Capture the cell that displays the provided text and extract its [x, y] central coordinate. 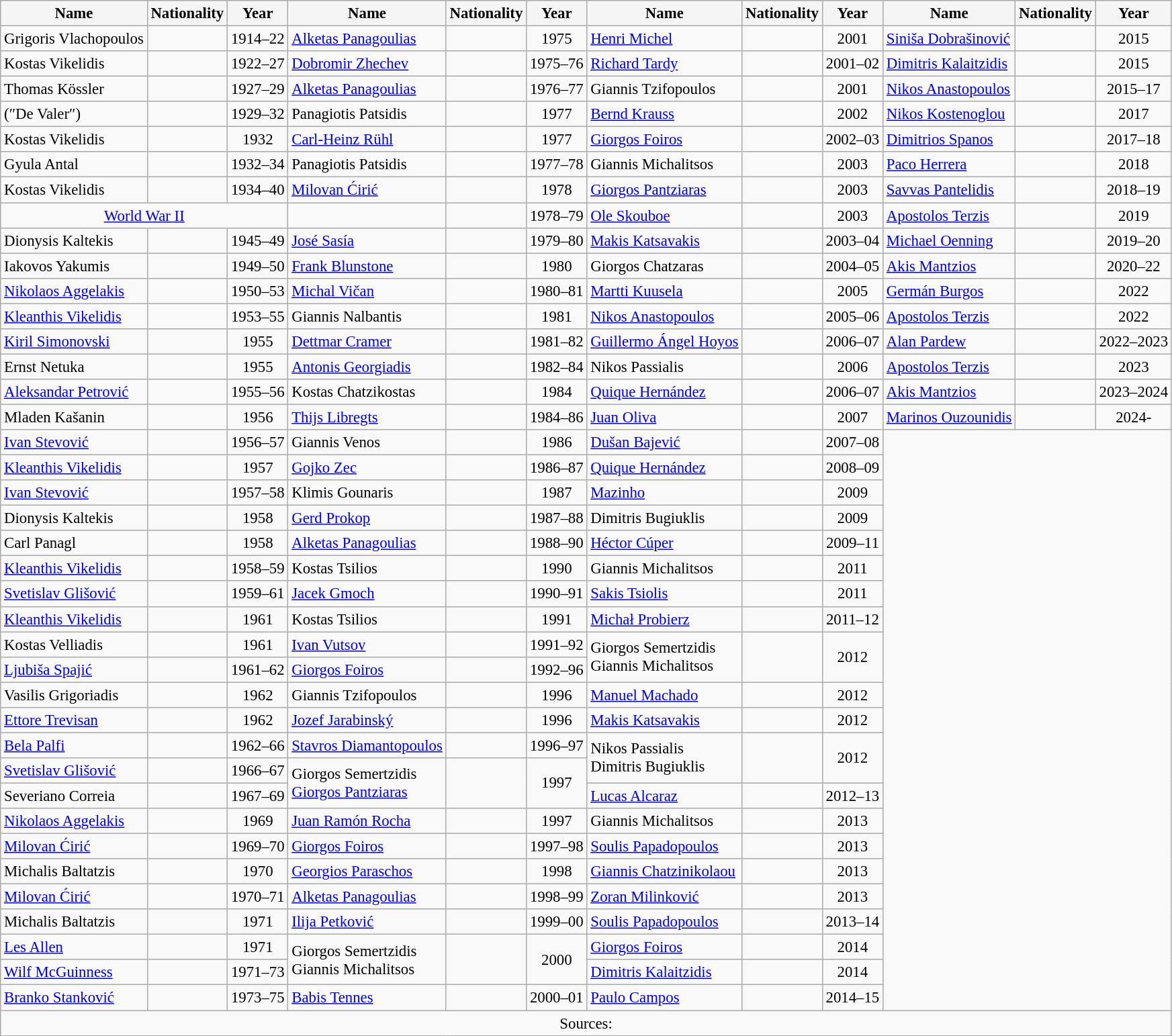
1966–67 [258, 771]
1975 [557, 39]
1961–62 [258, 669]
José Sasía [367, 240]
1980 [557, 266]
Nikos Kostenoglou [950, 114]
2014–15 [852, 998]
2019 [1134, 216]
Lucas Alcaraz [665, 796]
1984–86 [557, 417]
1976–77 [557, 89]
1950–53 [258, 291]
Paco Herrera [950, 164]
Henri Michel [665, 39]
Giannis Venos [367, 442]
World War II [144, 216]
2012–13 [852, 796]
Dettmar Cramer [367, 342]
Kiril Simonovski [74, 342]
1927–29 [258, 89]
2003–04 [852, 240]
1959–61 [258, 594]
Nikos PassialisDimitris Bugiuklis [665, 757]
2004–05 [852, 266]
Dušan Bajević [665, 442]
2006 [852, 367]
1990–91 [557, 594]
2002 [852, 114]
1956–57 [258, 442]
1958–59 [258, 569]
1992–96 [557, 669]
Gerd Prokop [367, 518]
Nikos Passialis [665, 367]
Giannis Nalbantis [367, 316]
1986 [557, 442]
1957 [258, 468]
2023–2024 [1134, 392]
Gyula Antal [74, 164]
Germán Burgos [950, 291]
Thomas Kössler [74, 89]
2018 [1134, 164]
1977–78 [557, 164]
1962–66 [258, 745]
Giorgos Semertzidis Giorgos Pantziaras [367, 783]
Gojko Zec [367, 468]
1957–58 [258, 493]
1988–90 [557, 543]
2000–01 [557, 998]
2024- [1134, 417]
2018–19 [1134, 190]
2007 [852, 417]
1970–71 [258, 897]
2011–12 [852, 619]
Vasilis Grigoriadis [74, 695]
1967–69 [258, 796]
Klimis Gounaris [367, 493]
Sakis Tsiolis [665, 594]
1981–82 [557, 342]
Carl Panagl [74, 543]
1987 [557, 493]
1934–40 [258, 190]
Ilija Petković [367, 922]
Paulo Campos [665, 998]
Dimitris Bugiuklis [665, 518]
1970 [258, 872]
1949–50 [258, 266]
Giannis Chatzinikolaou [665, 872]
Aleksandar Petrović [74, 392]
2022–2023 [1134, 342]
2017 [1134, 114]
Ettore Trevisan [74, 720]
2013–14 [852, 922]
1975–76 [557, 64]
2000 [557, 960]
Héctor Cúper [665, 543]
1922–27 [258, 64]
1980–81 [557, 291]
Giorgos Pantziaras [665, 190]
Sources: [586, 1023]
1979–80 [557, 240]
Michael Oenning [950, 240]
Mladen Kašanin [74, 417]
1914–22 [258, 39]
Stavros Diamantopoulos [367, 745]
1929–32 [258, 114]
Ole Skouboe [665, 216]
Michał Probierz [665, 619]
Savvas Pantelidis [950, 190]
Ernst Netuka [74, 367]
Les Allen [74, 947]
Richard Tardy [665, 64]
1971–73 [258, 973]
2007–08 [852, 442]
Juan Ramón Rocha [367, 821]
Giorgos Chatzaras [665, 266]
1997–98 [557, 847]
1991–92 [557, 645]
2017–18 [1134, 140]
2008–09 [852, 468]
Carl-Heinz Rühl [367, 140]
2005 [852, 291]
(″De Valer″) [74, 114]
Bela Palfi [74, 745]
Ivan Vutsov [367, 645]
Jacek Gmoch [367, 594]
2019–20 [1134, 240]
2015–17 [1134, 89]
Guillermo Ángel Hoyos [665, 342]
1932 [258, 140]
2005–06 [852, 316]
Mazinho [665, 493]
1973–75 [258, 998]
2002–03 [852, 140]
Kostas Chatzikostas [367, 392]
1955–56 [258, 392]
1981 [557, 316]
Antonis Georgiadis [367, 367]
Grigoris Vlachopoulos [74, 39]
Alan Pardew [950, 342]
1999–00 [557, 922]
Bernd Krauss [665, 114]
1932–34 [258, 164]
1987–88 [557, 518]
1998–99 [557, 897]
2001–02 [852, 64]
1982–84 [557, 367]
Dobromir Zhechev [367, 64]
Ljubiša Spajić [74, 669]
2023 [1134, 367]
Martti Kuusela [665, 291]
Severiano Correia [74, 796]
Wilf McGuinness [74, 973]
2020–22 [1134, 266]
1986–87 [557, 468]
1978 [557, 190]
Manuel Machado [665, 695]
Babis Tennes [367, 998]
1969–70 [258, 847]
2009–11 [852, 543]
Georgios Paraschos [367, 872]
1945–49 [258, 240]
Juan Oliva [665, 417]
1991 [557, 619]
1956 [258, 417]
Michal Vičan [367, 291]
Branko Stanković [74, 998]
Jozef Jarabinský [367, 720]
Zoran Milinković [665, 897]
Kostas Velliadis [74, 645]
Iakovos Yakumis [74, 266]
1969 [258, 821]
1990 [557, 569]
1996–97 [557, 745]
1984 [557, 392]
Marinos Ouzounidis [950, 417]
Siniša Dobrašinović [950, 39]
Dimitrios Spanos [950, 140]
Frank Blunstone [367, 266]
1978–79 [557, 216]
1953–55 [258, 316]
1998 [557, 872]
Thijs Libregts [367, 417]
